Output the (X, Y) coordinate of the center of the cell containing the given text.  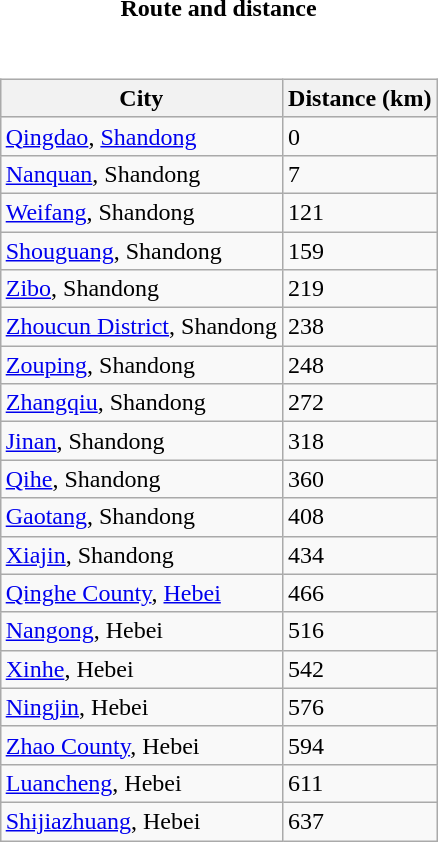
Zhoucun District, Shandong (141, 327)
7 (360, 174)
Zibo, Shandong (141, 289)
Ningjin, Hebei (141, 707)
466 (360, 593)
542 (360, 669)
219 (360, 289)
Shouguang, Shandong (141, 251)
248 (360, 365)
Zhao County, Hebei (141, 745)
434 (360, 555)
238 (360, 327)
360 (360, 479)
Qihe, Shandong (141, 479)
318 (360, 441)
637 (360, 821)
Gaotang, Shandong (141, 517)
0 (360, 136)
159 (360, 251)
Zouping, Shandong (141, 365)
121 (360, 212)
272 (360, 403)
Qinghe County, Hebei (141, 593)
Distance (km) (360, 98)
Shijiazhuang, Hebei (141, 821)
Xiajin, Shandong (141, 555)
Zhangqiu, Shandong (141, 403)
Weifang, Shandong (141, 212)
Xinhe, Hebei (141, 669)
Jinan, Shandong (141, 441)
408 (360, 517)
Nanquan, Shandong (141, 174)
594 (360, 745)
Luancheng, Hebei (141, 783)
Nangong, Hebei (141, 631)
576 (360, 707)
Qingdao, Shandong (141, 136)
City (141, 98)
611 (360, 783)
516 (360, 631)
